Return (X, Y) of the center of cell containing provided text 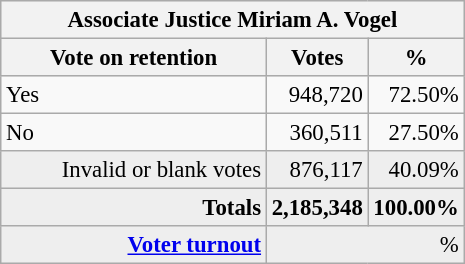
360,511 (317, 133)
No (134, 133)
Yes (134, 95)
Votes (317, 58)
Voter turnout (134, 245)
27.50% (416, 133)
100.00% (416, 208)
Invalid or blank votes (134, 170)
Vote on retention (134, 58)
2,185,348 (317, 208)
40.09% (416, 170)
Totals (134, 208)
948,720 (317, 95)
72.50% (416, 95)
Associate Justice Miriam A. Vogel (232, 20)
876,117 (317, 170)
